Extract the (X, Y) coordinate from the center of the cell holding the provided text.  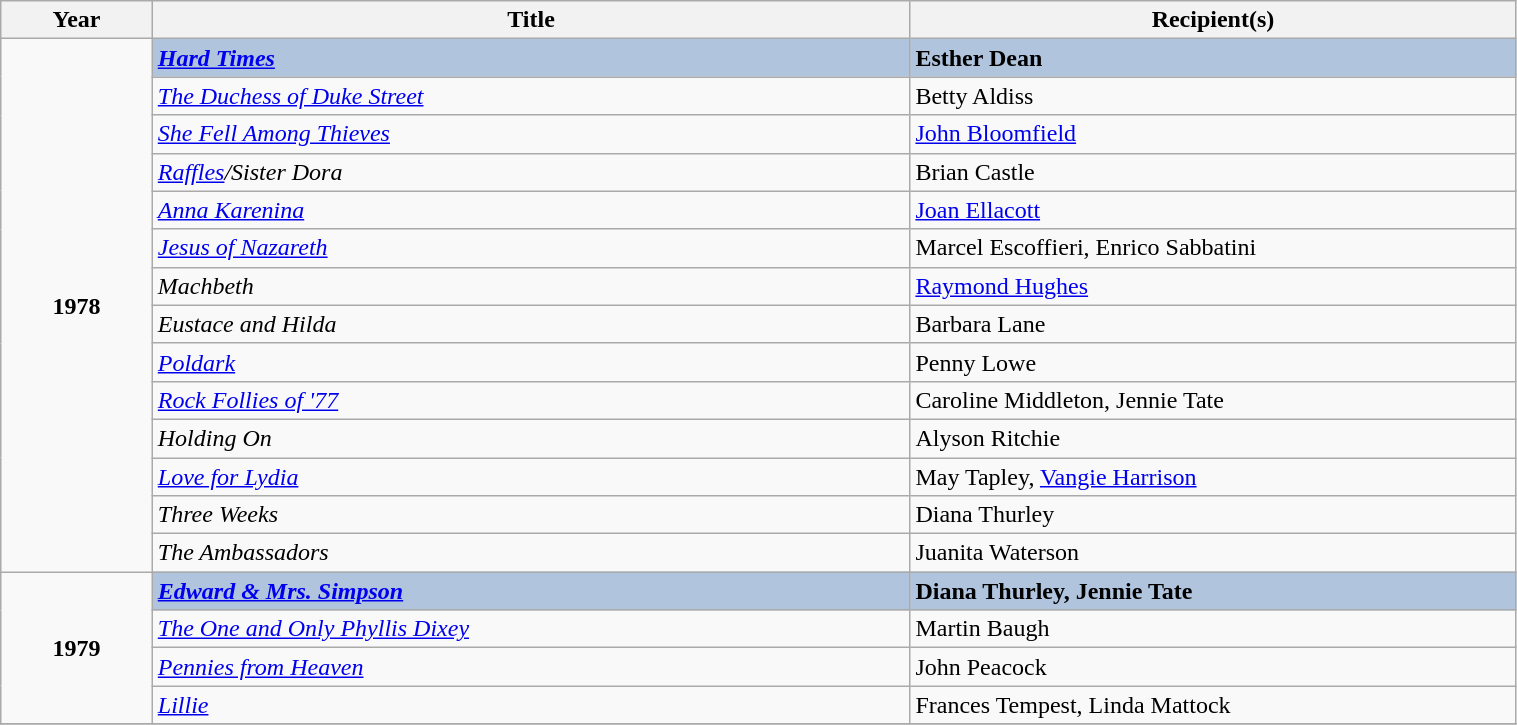
Anna Karenina (531, 210)
Pennies from Heaven (531, 667)
John Bloomfield (1213, 134)
Holding On (531, 438)
Title (531, 20)
Caroline Middleton, Jennie Tate (1213, 400)
Esther Dean (1213, 58)
Machbeth (531, 286)
Barbara Lane (1213, 324)
The One and Only Phyllis Dixey (531, 629)
Marcel Escoffieri, Enrico Sabbatini (1213, 248)
Love for Lydia (531, 477)
Rock Follies of '77 (531, 400)
Diana Thurley, Jennie Tate (1213, 591)
Diana Thurley (1213, 515)
John Peacock (1213, 667)
Penny Lowe (1213, 362)
Eustace and Hilda (531, 324)
The Duchess of Duke Street (531, 96)
Hard Times (531, 58)
Lillie (531, 705)
Betty Aldiss (1213, 96)
Three Weeks (531, 515)
May Tapley, Vangie Harrison (1213, 477)
The Ambassadors (531, 553)
1978 (77, 306)
Martin Baugh (1213, 629)
Year (77, 20)
Brian Castle (1213, 172)
Joan Ellacott (1213, 210)
Raffles/Sister Dora (531, 172)
Juanita Waterson (1213, 553)
She Fell Among Thieves (531, 134)
Edward & Mrs. Simpson (531, 591)
Jesus of Nazareth (531, 248)
Raymond Hughes (1213, 286)
Alyson Ritchie (1213, 438)
Recipient(s) (1213, 20)
Poldark (531, 362)
1979 (77, 648)
Frances Tempest, Linda Mattock (1213, 705)
